Provide the (X, Y) coordinate of the cell's center where the given text is located.  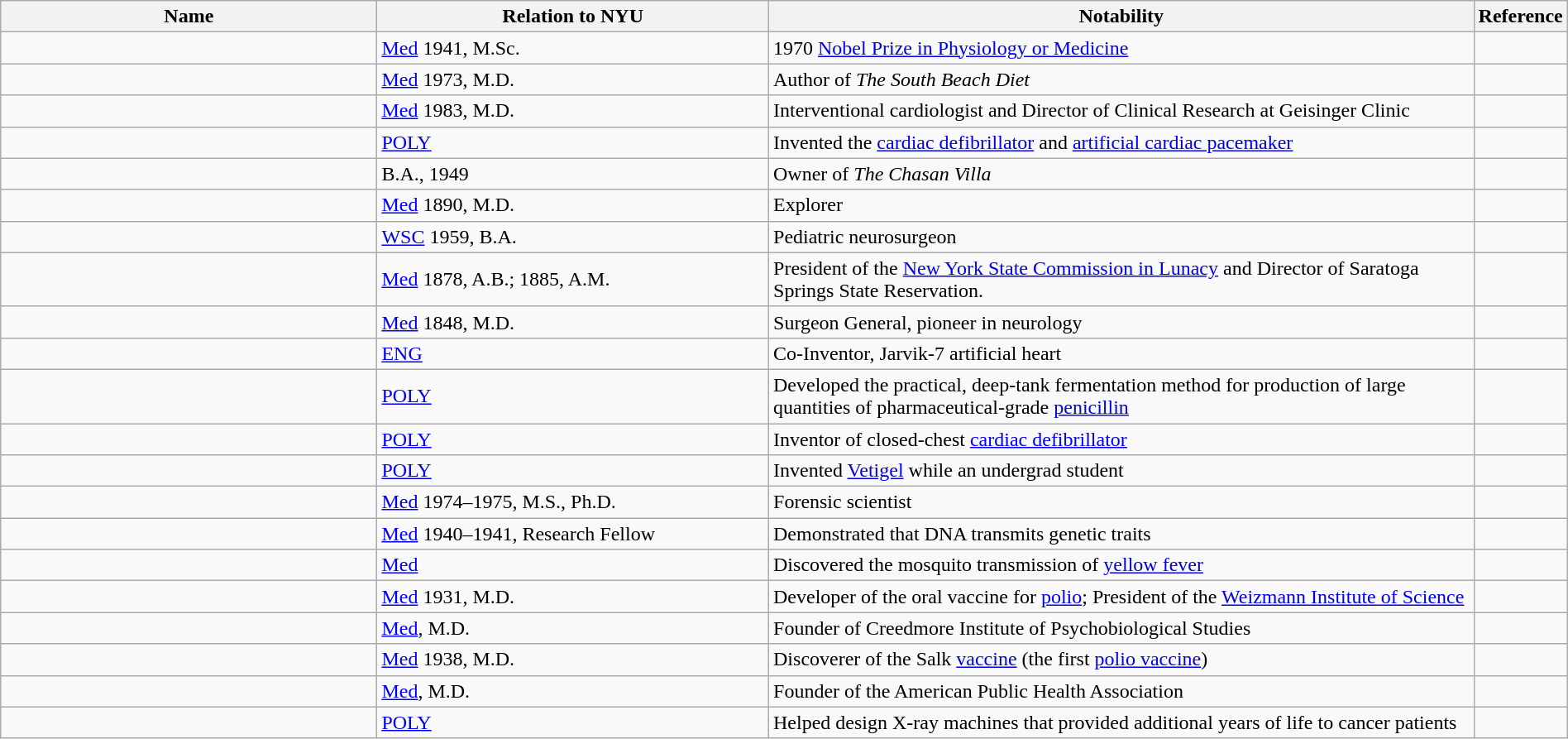
Reference (1520, 17)
Invented Vetigel while an undergrad student (1121, 471)
Co-Inventor, Jarvik-7 artificial heart (1121, 353)
Inventor of closed-chest cardiac defibrillator (1121, 439)
1970 Nobel Prize in Physiology or Medicine (1121, 48)
ENG (573, 353)
Med 1974–1975, M.S., Ph.D. (573, 502)
Med 1931, M.D. (573, 597)
Med 1848, M.D. (573, 322)
Med 1973, M.D. (573, 79)
Invented the cardiac defibrillator and artificial cardiac pacemaker (1121, 142)
Pediatric neurosurgeon (1121, 237)
Forensic scientist (1121, 502)
Med 1983, M.D. (573, 111)
Discovered the mosquito transmission of yellow fever (1121, 565)
Developed the practical, deep-tank fermentation method for production of large quantities of pharmaceutical-grade penicillin (1121, 396)
WSC 1959, B.A. (573, 237)
Med 1941, M.Sc. (573, 48)
Developer of the oral vaccine for polio; President of the Weizmann Institute of Science (1121, 597)
Owner of The Chasan Villa (1121, 174)
Explorer (1121, 205)
Founder of the American Public Health Association (1121, 691)
Interventional cardiologist and Director of Clinical Research at Geisinger Clinic (1121, 111)
Helped design X-ray machines that provided additional years of life to cancer patients (1121, 722)
Demonstrated that DNA transmits genetic traits (1121, 534)
Discoverer of the Salk vaccine (the first polio vaccine) (1121, 660)
B.A., 1949 (573, 174)
Notability (1121, 17)
Med 1940–1941, Research Fellow (573, 534)
Med (573, 565)
Founder of Creedmore Institute of Psychobiological Studies (1121, 628)
Surgeon General, pioneer in neurology (1121, 322)
Author of The South Beach Diet (1121, 79)
Med 1938, M.D. (573, 660)
Med 1890, M.D. (573, 205)
Relation to NYU (573, 17)
Name (189, 17)
Med 1878, A.B.; 1885, A.M. (573, 280)
President of the New York State Commission in Lunacy and Director of Saratoga Springs State Reservation. (1121, 280)
